Identify which cell holds the provided text, then report its (X, Y) central coordinate. 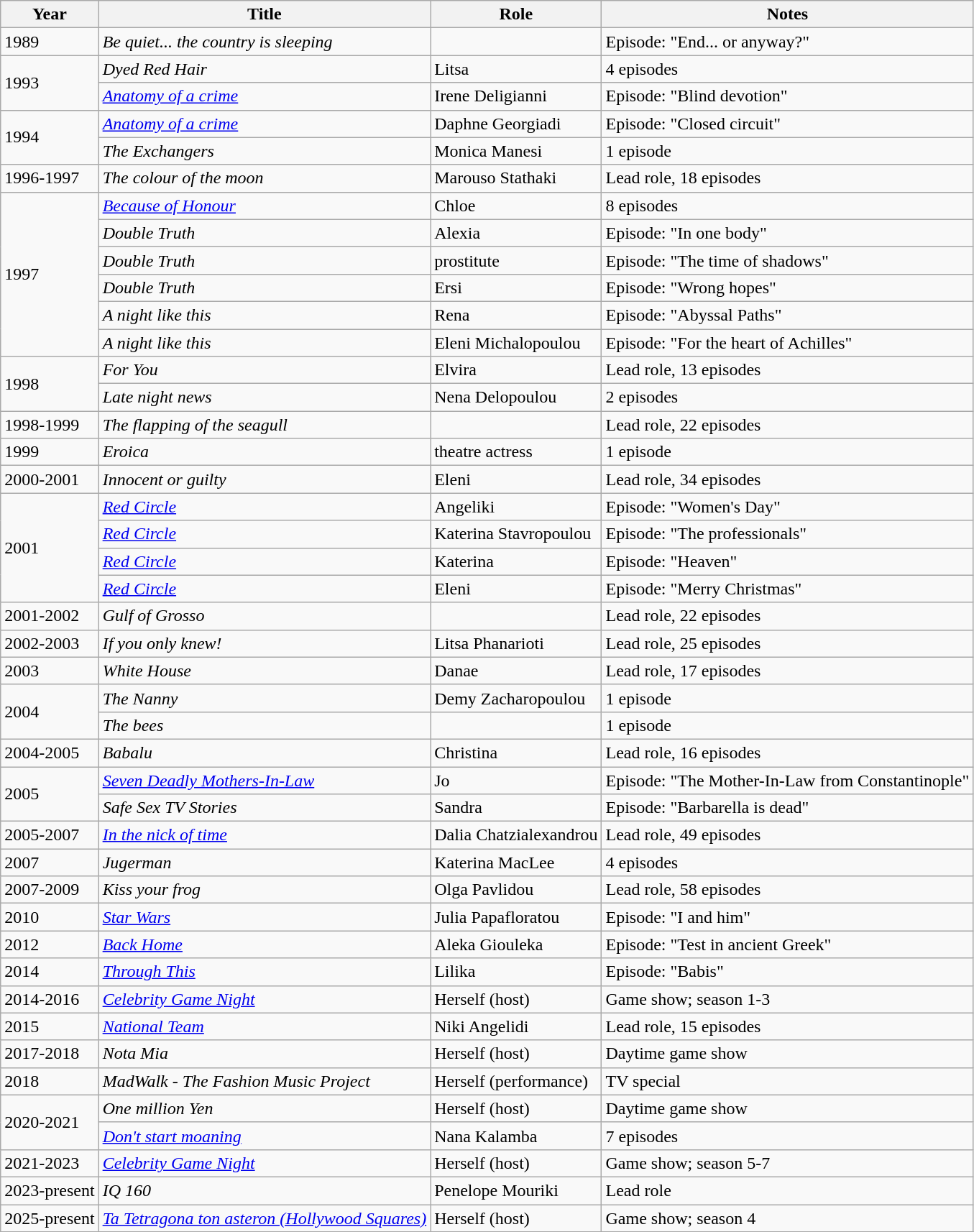
One million Yen (265, 1108)
2010 (50, 917)
Herself (performance) (516, 1081)
Episode: "The time of shadows" (788, 260)
Litsa (516, 69)
In the nick of time (265, 835)
Marouso Stathaki (516, 178)
Lead role, 13 episodes (788, 370)
Nana Kalamba (516, 1136)
IQ 160 (265, 1190)
Game show; season 1-3 (788, 999)
2021-2023 (50, 1163)
Innocent or guilty (265, 479)
Safe Sex TV Stories (265, 808)
1997 (50, 274)
Eroica (265, 452)
Lead role, 58 episodes (788, 890)
TV special (788, 1081)
Aleka Giouleka (516, 944)
2004 (50, 712)
Gulf of Grosso (265, 616)
2002-2003 (50, 643)
2012 (50, 944)
Nena Delopoulou (516, 397)
2004-2005 (50, 753)
Daphne Georgiadi (516, 124)
2025-present (50, 1218)
Game show; season 4 (788, 1218)
Dyed Red Hair (265, 69)
Episode: "Wrong hopes" (788, 288)
Irene Deligianni (516, 96)
Episode: "Barbarella is dead" (788, 808)
Through This (265, 972)
National Team (265, 1026)
2014-2016 (50, 999)
Ersi (516, 288)
Babalu (265, 753)
Episode: "For the heart of Achilles" (788, 343)
2000-2001 (50, 479)
Title (265, 14)
Episode: "Blind devotion" (788, 96)
Lead role, 49 episodes (788, 835)
2020-2021 (50, 1122)
2023-present (50, 1190)
Episode: "Test in ancient Greek" (788, 944)
2007 (50, 863)
Episode: "In one body" (788, 233)
Star Wars (265, 917)
Elvira (516, 370)
Niki Angelidi (516, 1026)
Ta Tetragona ton asteron (Hollywood Squares) (265, 1218)
Danae (516, 671)
Be quiet... the country is sleeping (265, 42)
Episode: "Merry Christmas" (788, 589)
Late night news (265, 397)
Year (50, 14)
Angeliki (516, 507)
Game show; season 5-7 (788, 1163)
2014 (50, 972)
2001-2002 (50, 616)
Demy Zacharopoulou (516, 698)
Nota Mia (265, 1054)
Sandra (516, 808)
1994 (50, 137)
1993 (50, 83)
2 episodes (788, 397)
Olga Pavlidou (516, 890)
For You (265, 370)
Penelope Mouriki (516, 1190)
1989 (50, 42)
Christina (516, 753)
Lead role, 18 episodes (788, 178)
Julia Papafloratou (516, 917)
Litsa Phanarioti (516, 643)
Eleni Michalopoulou (516, 343)
2015 (50, 1026)
Kiss your frog (265, 890)
1998-1999 (50, 425)
theatre actress (516, 452)
7 episodes (788, 1136)
8 episodes (788, 206)
The Nanny (265, 698)
2007-2009 (50, 890)
White House (265, 671)
The colour of the moon (265, 178)
Don't start moaning (265, 1136)
Chloe (516, 206)
Alexia (516, 233)
Lead role, 34 episodes (788, 479)
Episode: "The professionals" (788, 534)
2003 (50, 671)
Episode: "Babis" (788, 972)
Katerina (516, 561)
If you only knew! (265, 643)
Episode: "Women's Day" (788, 507)
Back Home (265, 944)
Lead role, 17 episodes (788, 671)
1996-1997 (50, 178)
1999 (50, 452)
Episode: "The Mother-In-Law from Constantinople" (788, 780)
Lead role, 15 episodes (788, 1026)
2018 (50, 1081)
Rena (516, 315)
Dalia Chatzialexandrou (516, 835)
2001 (50, 548)
Lilika (516, 972)
2005 (50, 794)
Katerina Stavropoulou (516, 534)
Seven Deadly Mothers-In-Law (265, 780)
The Exchangers (265, 151)
Jugerman (265, 863)
The flapping of the seagull (265, 425)
Lead role, 16 episodes (788, 753)
Monica Manesi (516, 151)
Role (516, 14)
2017-2018 (50, 1054)
2005-2007 (50, 835)
Episode: "I and him" (788, 917)
Episode: "Abyssal Paths" (788, 315)
Lead role, 25 episodes (788, 643)
Jo (516, 780)
Episode: "Heaven" (788, 561)
The bees (265, 725)
Katerina MacLee (516, 863)
Lead role (788, 1190)
prostitute (516, 260)
Episode: "Closed circuit" (788, 124)
MadWalk - The Fashion Music Project (265, 1081)
Because of Honour (265, 206)
Episode: "End... or anyway?" (788, 42)
Notes (788, 14)
1998 (50, 384)
